Search for the cell housing the specified text and yield its (x, y) center coordinate. 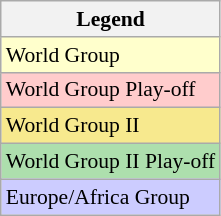
Legend (111, 19)
World Group II (111, 126)
World Group Play-off (111, 90)
World Group II Play-off (111, 162)
Europe/Africa Group (111, 197)
World Group (111, 55)
